Identify which cell holds the provided text, then report its [x, y] central coordinate. 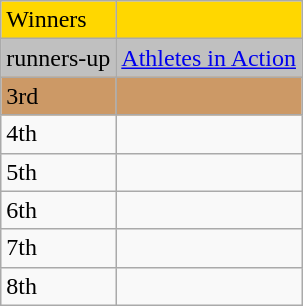
runners-up [58, 58]
6th [58, 210]
Athletes in Action [209, 58]
4th [58, 134]
Winners [58, 20]
7th [58, 248]
5th [58, 172]
3rd [58, 96]
8th [58, 286]
